Determine the (X, Y) coordinate at the center of the cell enclosing the given text.  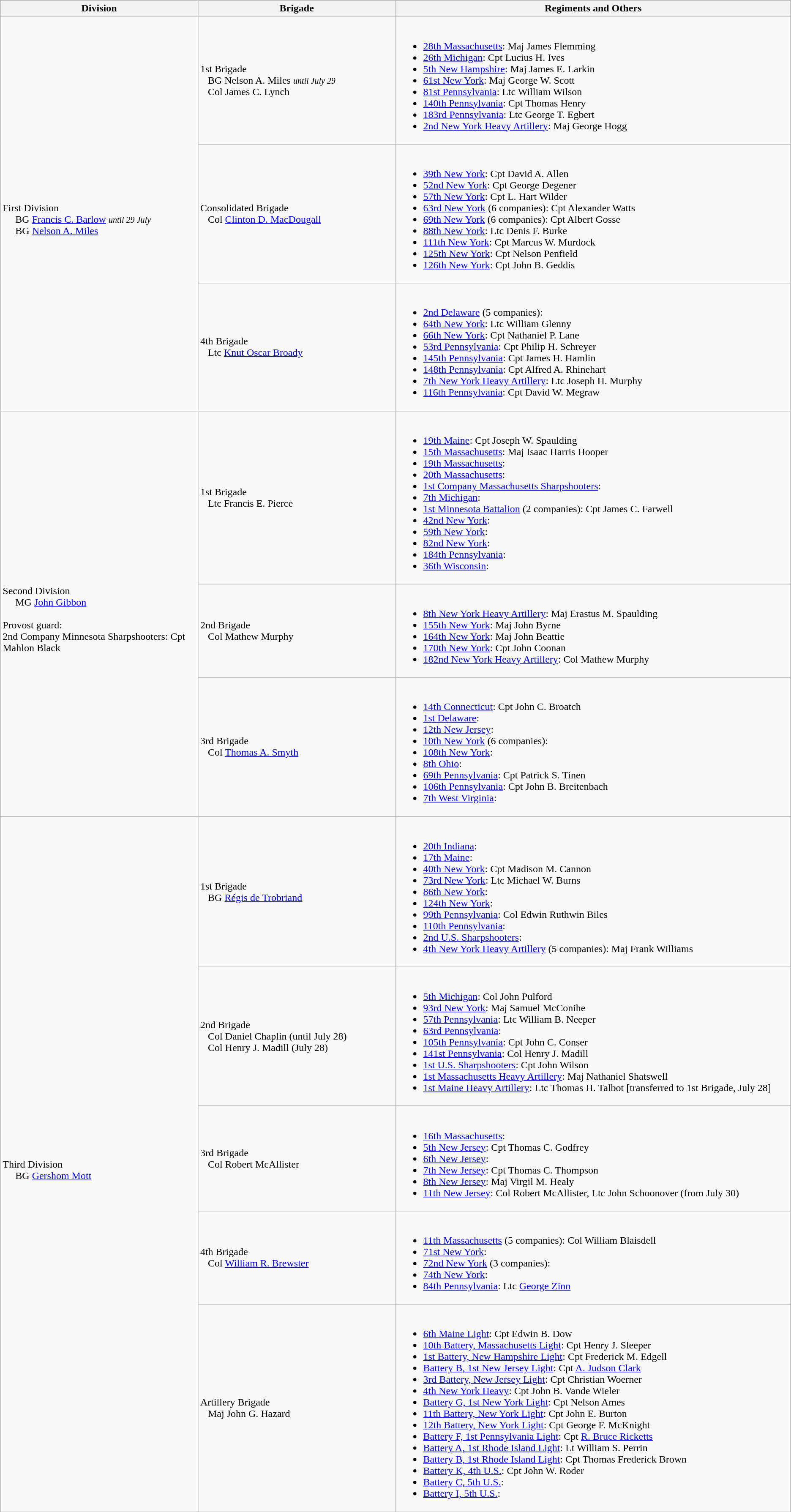
3rd Brigade Col Thomas A. Smyth (297, 747)
Second Division MG John Gibbon Provost guard: 2nd Company Minnesota Sharpshooters: Cpt Mahlon Black (99, 614)
11th Massachusetts (5 companies): Col William Blaisdell71st New York:72nd New York (3 companies):74th New York:84th Pennsylvania: Ltc George Zinn (593, 1258)
4th Brigade Col William R. Brewster (297, 1258)
4th Brigade Ltc Knut Oscar Broady (297, 347)
Artillery Brigade Maj John G. Hazard (297, 1408)
Regiments and Others (593, 8)
Third Division BG Gershom Mott (99, 1164)
Division (99, 8)
Consolidated Brigade Col Clinton D. MacDougall (297, 214)
2nd Brigade Col Mathew Murphy (297, 630)
1st Brigade BG Nelson A. Miles until July 29 Col James C. Lynch (297, 80)
Brigade (297, 8)
1st Brigade BG Régis de Trobriand (297, 892)
3rd Brigade Col Robert McAllister (297, 1158)
First Division BG Francis C. Barlow until 29 July BG Nelson A. Miles (99, 214)
1st Brigade Ltc Francis E. Pierce (297, 497)
2nd Brigade Col Daniel Chaplin (until July 28) Col Henry J. Madill (July 28) (297, 1036)
